Search for the cell housing the specified text and yield its (x, y) center coordinate. 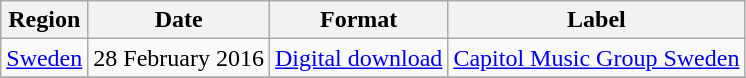
Label (596, 20)
Region (44, 20)
Sweden (44, 58)
28 February 2016 (179, 58)
Digital download (359, 58)
Capitol Music Group Sweden (596, 58)
Format (359, 20)
Date (179, 20)
